From the cell containing the given text, extract its center point as [x, y] coordinate. 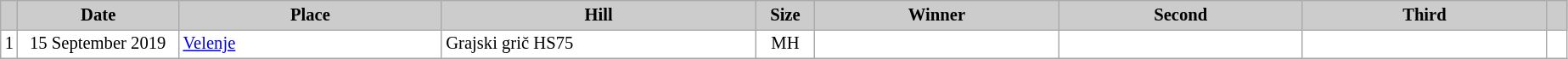
MH [785, 44]
Hill [599, 15]
Second [1180, 15]
Date [98, 15]
1 [9, 44]
Velenje [311, 44]
Grajski grič HS75 [599, 44]
15 September 2019 [98, 44]
Third [1425, 15]
Winner [937, 15]
Place [311, 15]
Size [785, 15]
